Capture the cell that displays the provided text and extract its (x, y) central coordinate. 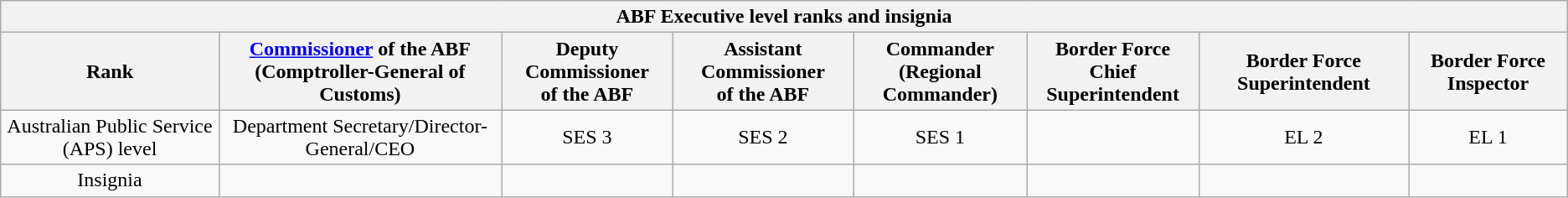
Border Force Inspector (1488, 71)
Border ForceChief Superintendent (1112, 71)
Commissioner of the ABF(Comptroller-General of Customs) (360, 71)
SES 2 (762, 138)
Australian Public Service (APS) level (110, 138)
Commander(Regional Commander) (941, 71)
EL 2 (1303, 138)
SES 3 (588, 138)
Insignia (110, 180)
Department Secretary/Director-General/CEO (360, 138)
ABF Executive level ranks and insignia (784, 17)
SES 1 (941, 138)
Assistant Commissionerof the ABF (762, 71)
Deputy Commissionerof the ABF (588, 71)
Rank (110, 71)
Border Force Superintendent (1303, 71)
EL 1 (1488, 138)
